Determine the [X, Y] coordinate at the center of the cell enclosing the given text.  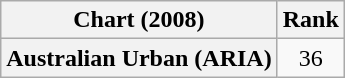
36 [310, 58]
Rank [310, 20]
Australian Urban (ARIA) [139, 58]
Chart (2008) [139, 20]
